Find where the given text appears and provide that cell's center as [x, y] coordinate. 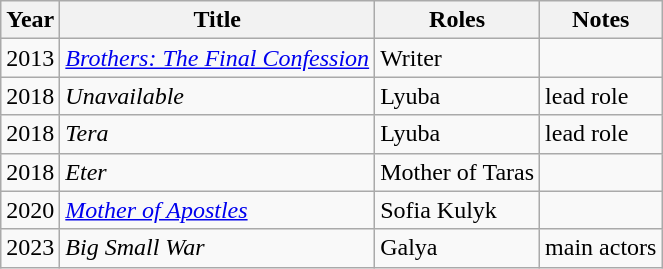
Unavailable [218, 96]
Big Small War [218, 248]
Galya [458, 248]
Tera [218, 134]
Eter [218, 172]
Writer [458, 58]
Brothers: The Final Confession [218, 58]
Mother of Taras [458, 172]
Mother of Apostles [218, 210]
2023 [30, 248]
2020 [30, 210]
main actors [601, 248]
Roles [458, 20]
Notes [601, 20]
2013 [30, 58]
Year [30, 20]
Sofia Kulyk [458, 210]
Title [218, 20]
